Provide the [X, Y] coordinate of the cell's center where the given text is located.  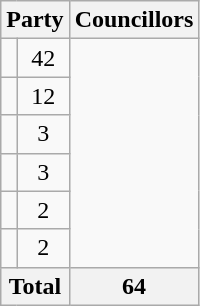
Councillors [134, 20]
Party [35, 20]
12 [43, 96]
42 [43, 58]
64 [134, 286]
Total [35, 286]
